Detect which cell encompasses the target text, then output its [X, Y] center coordinate. 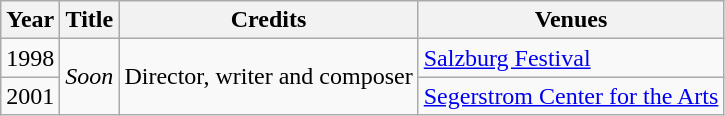
Year [30, 20]
Director, writer and composer [268, 77]
Segerstrom Center for the Arts [571, 96]
Title [90, 20]
Credits [268, 20]
2001 [30, 96]
1998 [30, 58]
Soon [90, 77]
Venues [571, 20]
Salzburg Festival [571, 58]
